Output the [x, y] coordinate of the center of the cell containing the given text.  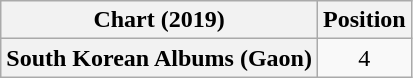
Position [364, 20]
South Korean Albums (Gaon) [160, 58]
Chart (2019) [160, 20]
4 [364, 58]
